Capture the cell that displays the provided text and extract its (X, Y) central coordinate. 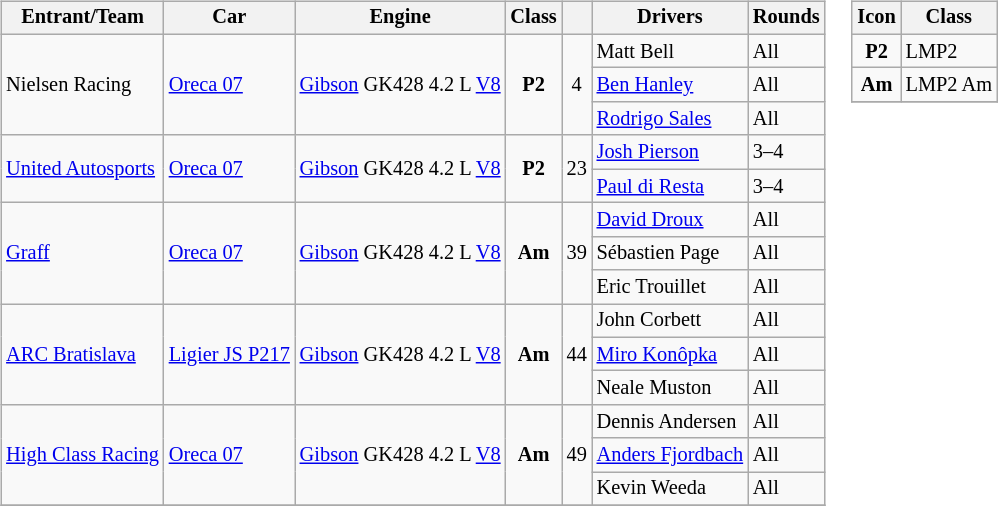
Drivers (670, 18)
John Corbett (670, 321)
39 (577, 254)
Icon (876, 18)
Neale Muston (670, 388)
Engine (400, 18)
Paul di Resta (670, 186)
Dennis Andersen (670, 422)
ARC Bratislava (82, 354)
LMP2 (949, 51)
4 (577, 84)
Rodrigo Sales (670, 119)
49 (577, 456)
Ben Hanley (670, 85)
23 (577, 168)
Kevin Weeda (670, 489)
Rounds (786, 18)
Car (230, 18)
Ligier JS P217 (230, 354)
LMP2 Am (949, 85)
Matt Bell (670, 51)
44 (577, 354)
Anders Fjordbach (670, 455)
United Autosports (82, 168)
Entrant/Team (82, 18)
Sébastien Page (670, 253)
Nielsen Racing (82, 84)
Graff (82, 254)
David Droux (670, 220)
Miro Konôpka (670, 354)
Eric Trouillet (670, 287)
High Class Racing (82, 456)
Josh Pierson (670, 152)
